Pinpoint the cell where the given text exists, returning its [X, Y] midpoint coordinate. 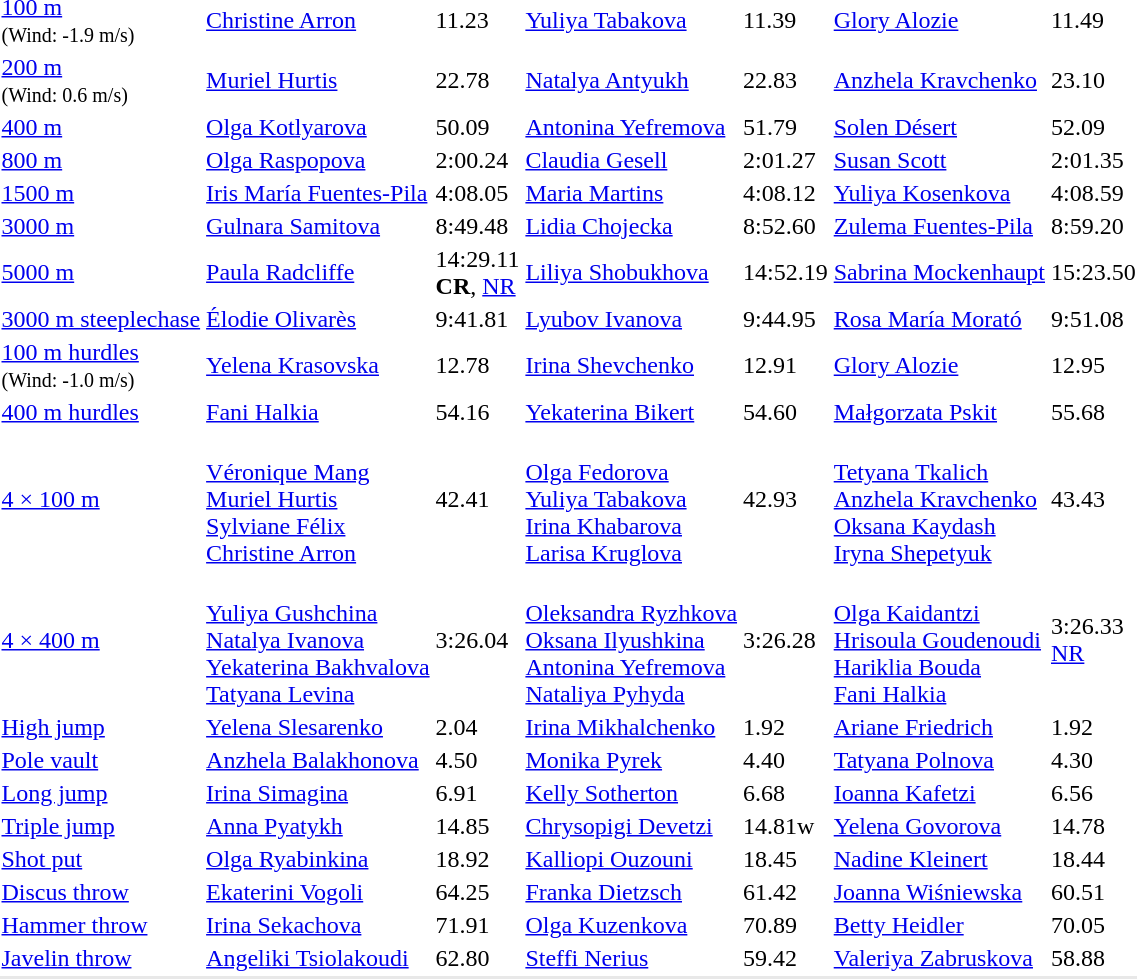
Anzhela Balakhonova [318, 760]
Paula Radcliffe [318, 272]
14:29.11CR, NR [478, 272]
Irina Simagina [318, 793]
Olga Kotlyarova [318, 127]
Irina Mikhalchenko [632, 727]
59.42 [786, 958]
9:41.81 [478, 319]
Irina Sekachova [318, 925]
5000 m [101, 272]
Pole vault [101, 760]
Ariane Friedrich [939, 727]
Lyubov Ivanova [632, 319]
3000 m [101, 226]
42.93 [786, 499]
6.68 [786, 793]
Yekaterina Bikert [632, 412]
Olga Kuzenkova [632, 925]
9:44.95 [786, 319]
Joanna Wiśniewska [939, 892]
Ioanna Kafetzi [939, 793]
Olga Raspopova [318, 160]
Natalya Antyukh [632, 80]
Yuliya Kosenkova [939, 193]
Oleksandra RyzhkovaOksana IlyushkinaAntonina YefremovaNataliya Pyhyda [632, 640]
Ekaterini Vogoli [318, 892]
Javelin throw [101, 958]
800 m [101, 160]
Anzhela Kravchenko [939, 80]
54.60 [786, 412]
Irina Shevchenko [632, 366]
Yuliya GushchinaNatalya IvanovaYekaterina BakhvalovaTatyana Levina [318, 640]
4.40 [786, 760]
Susan Scott [939, 160]
Olga KaidantziHrisoula GoudenoudiHariklia BoudaFani Halkia [939, 640]
1.92 [786, 727]
2:00.24 [478, 160]
4 × 100 m [101, 499]
6.91 [478, 793]
Glory Alozie [939, 366]
400 m [101, 127]
Anna Pyatykh [318, 826]
14.85 [478, 826]
Rosa María Morató [939, 319]
1500 m [101, 193]
Hammer throw [101, 925]
Liliya Shobukhova [632, 272]
71.91 [478, 925]
Betty Heidler [939, 925]
12.91 [786, 366]
Zulema Fuentes-Pila [939, 226]
51.79 [786, 127]
4:08.12 [786, 193]
Tatyana Polnova [939, 760]
Chrysopigi Devetzi [632, 826]
22.78 [478, 80]
2:01.27 [786, 160]
Lidia Chojecka [632, 226]
18.92 [478, 859]
64.25 [478, 892]
Tetyana TkalichAnzhela KravchenkoOksana KaydashIryna Shepetyuk [939, 499]
Olga FedorovaYuliya TabakovaIrina KhabarovaLarisa Kruglova [632, 499]
4:08.05 [478, 193]
Angeliki Tsiolakoudi [318, 958]
100 m hurdles(Wind: -1.0 m/s) [101, 366]
Iris María Fuentes-Pila [318, 193]
Kalliopi Ouzouni [632, 859]
Monika Pyrek [632, 760]
61.42 [786, 892]
Fani Halkia [318, 412]
Élodie Olivarès [318, 319]
Yelena Krasovska [318, 366]
Véronique MangMuriel HurtisSylviane FélixChristine Arron [318, 499]
Triple jump [101, 826]
Yelena Govorova [939, 826]
3000 m steeplechase [101, 319]
Maria Martins [632, 193]
Gulnara Samitova [318, 226]
54.16 [478, 412]
Kelly Sotherton [632, 793]
14:52.19 [786, 272]
Valeriya Zabruskova [939, 958]
Shot put [101, 859]
Yelena Slesarenko [318, 727]
200 m(Wind: 0.6 m/s) [101, 80]
42.41 [478, 499]
Nadine Kleinert [939, 859]
Franka Dietzsch [632, 892]
18.45 [786, 859]
70.89 [786, 925]
Long jump [101, 793]
14.81w [786, 826]
62.80 [478, 958]
3:26.28 [786, 640]
22.83 [786, 80]
2.04 [478, 727]
Muriel Hurtis [318, 80]
Małgorzata Pskit [939, 412]
4.50 [478, 760]
50.09 [478, 127]
Sabrina Mockenhaupt [939, 272]
3:26.04 [478, 640]
4 × 400 m [101, 640]
Discus throw [101, 892]
Olga Ryabinkina [318, 859]
Solen Désert [939, 127]
Claudia Gesell [632, 160]
8:49.48 [478, 226]
Antonina Yefremova [632, 127]
Steffi Nerius [632, 958]
12.78 [478, 366]
400 m hurdles [101, 412]
High jump [101, 727]
8:52.60 [786, 226]
